Search for the cell housing the specified text and yield its [x, y] center coordinate. 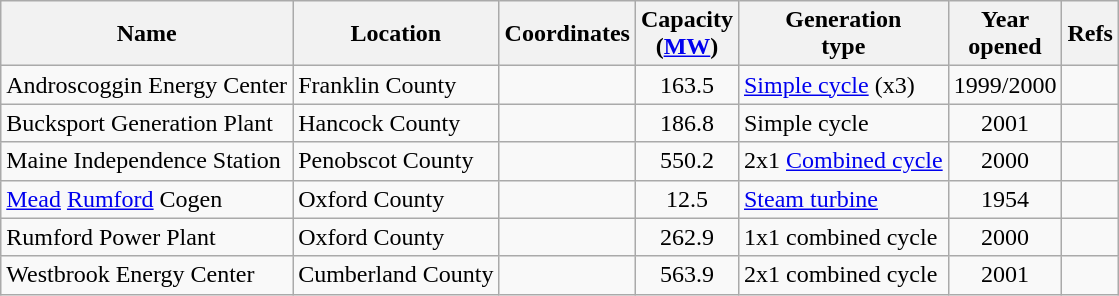
Westbrook Energy Center [147, 275]
Simple cycle [843, 123]
Cumberland County [396, 275]
Hancock County [396, 123]
1954 [1005, 199]
12.5 [686, 199]
Yearopened [1005, 34]
Name [147, 34]
Capacity(MW) [686, 34]
Generationtype [843, 34]
Coordinates [567, 34]
2x1 Combined cycle [843, 161]
Rumford Power Plant [147, 237]
Simple cycle (x3) [843, 85]
Bucksport Generation Plant [147, 123]
550.2 [686, 161]
Maine Independence Station [147, 161]
262.9 [686, 237]
Steam turbine [843, 199]
Penobscot County [396, 161]
Androscoggin Energy Center [147, 85]
Franklin County [396, 85]
Mead Rumford Cogen [147, 199]
1x1 combined cycle [843, 237]
Refs [1090, 34]
1999/2000 [1005, 85]
563.9 [686, 275]
2x1 combined cycle [843, 275]
163.5 [686, 85]
186.8 [686, 123]
Location [396, 34]
